For the text-containing cell, return its midpoint in [x, y] coordinate format. 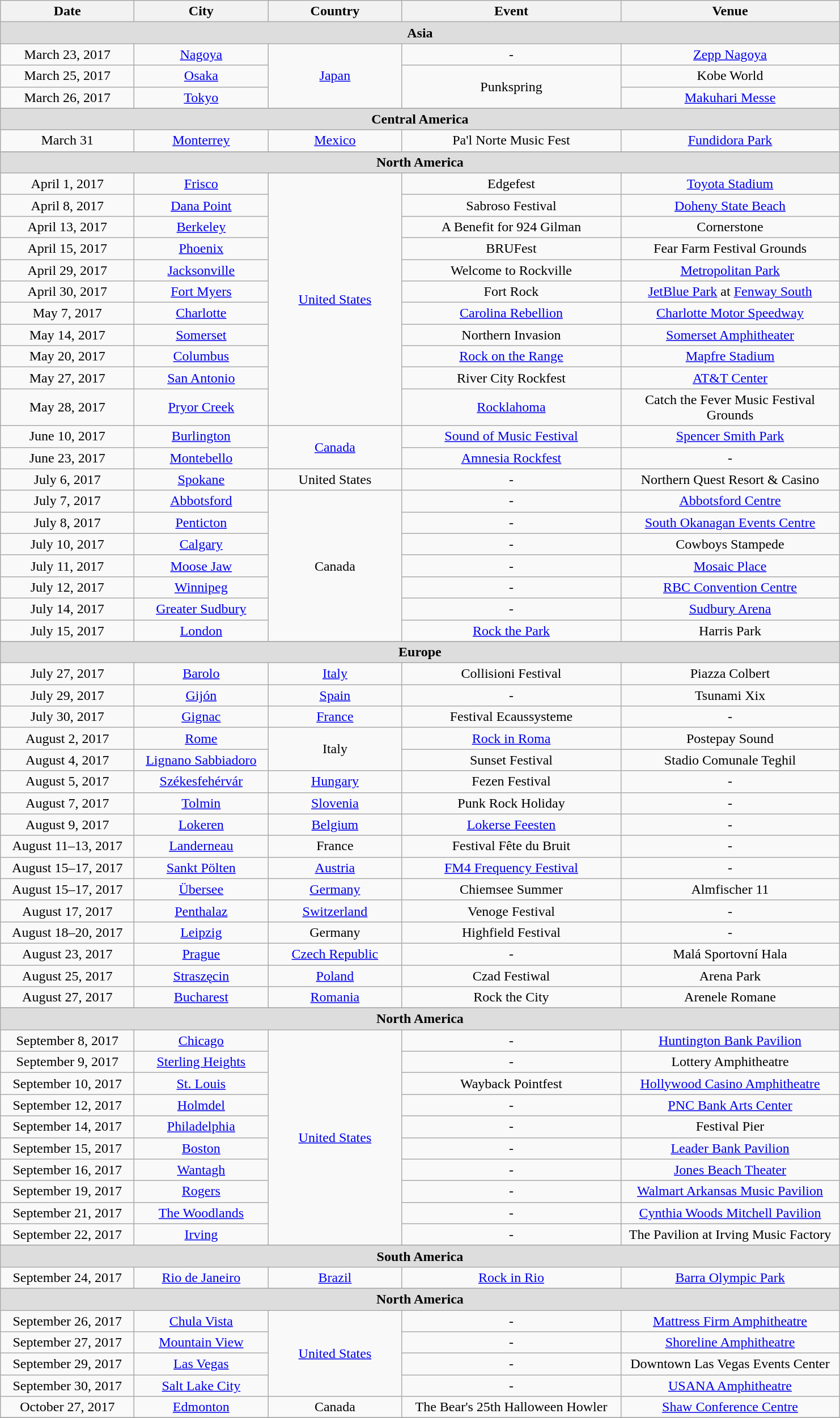
Rock in Roma [511, 738]
September 14, 2017 [67, 1127]
Dana Point [201, 205]
Toyota Stadium [730, 184]
March 31 [67, 141]
South Okanagan Events Centre [730, 523]
Fear Farm Festival Grounds [730, 248]
The Bear's 25th Halloween Howler [511, 1407]
Central America [420, 119]
Carolina Rebellion [511, 313]
September 8, 2017 [67, 1041]
September 21, 2017 [67, 1213]
Prague [201, 954]
June 23, 2017 [67, 458]
July 29, 2017 [67, 695]
Lignano Sabbiadoro [201, 760]
Leader Bank Pavilion [730, 1148]
PNC Bank Arts Center [730, 1105]
Székesfehérvár [201, 782]
Bucharest [201, 997]
Punkspring [511, 87]
Moose Jaw [201, 566]
Fundidora Park [730, 141]
April 15, 2017 [67, 248]
August 5, 2017 [67, 782]
Amnesia Rockfest [511, 458]
July 6, 2017 [67, 479]
Sunset Festival [511, 760]
Makuhari Messe [730, 97]
Walmart Arkansas Music Pavilion [730, 1191]
Shoreline Amphitheatre [730, 1343]
Barolo [201, 674]
March 26, 2017 [67, 97]
Tsunami Xix [730, 695]
Czech Republic [335, 954]
September 9, 2017 [67, 1062]
Festival Pier [730, 1127]
May 7, 2017 [67, 313]
Edgefest [511, 184]
Chiemsee Summer [511, 889]
August 9, 2017 [67, 825]
July 11, 2017 [67, 566]
Sound of Music Festival [511, 436]
Barra Olympic Park [730, 1277]
Country [335, 11]
Übersee [201, 889]
Landerneau [201, 846]
August 4, 2017 [67, 760]
Osaka [201, 76]
August 25, 2017 [67, 975]
Event [511, 11]
Date [67, 11]
Mattress Firm Amphitheatre [730, 1321]
Edmonton [201, 1407]
August 7, 2017 [67, 803]
September 26, 2017 [67, 1321]
Burlington [201, 436]
October 27, 2017 [67, 1407]
Festival Fête du Bruit [511, 846]
July 7, 2017 [67, 501]
Chula Vista [201, 1321]
September 27, 2017 [67, 1343]
Sterling Heights [201, 1062]
Fort Myers [201, 292]
September 22, 2017 [67, 1234]
The Woodlands [201, 1213]
April 30, 2017 [67, 292]
September 15, 2017 [67, 1148]
Cornerstone [730, 227]
August 2, 2017 [67, 738]
Hungary [335, 782]
Winnipeg [201, 587]
May 14, 2017 [67, 335]
Nagoya [201, 54]
Calgary [201, 544]
Almfischer 11 [730, 889]
Pa'l Norte Music Fest [511, 141]
Catch the Fever Music Festival Grounds [730, 407]
Huntington Bank Pavilion [730, 1041]
Mapfre Stadium [730, 356]
May 27, 2017 [67, 378]
July 15, 2017 [67, 631]
Kobe World [730, 76]
Montebello [201, 458]
Tolmin [201, 803]
Abbotsford Centre [730, 501]
May 20, 2017 [67, 356]
A Benefit for 924 Gilman [511, 227]
Rock on the Range [511, 356]
Spain [335, 695]
September 10, 2017 [67, 1084]
Metropolitan Park [730, 270]
March 23, 2017 [67, 54]
Europe [420, 652]
Monterrey [201, 141]
Stadio Comunale Teghil [730, 760]
Las Vegas [201, 1364]
Rock the City [511, 997]
Abbotsford [201, 501]
July 27, 2017 [67, 674]
August 18–20, 2017 [67, 932]
RBC Convention Centre [730, 587]
Romania [335, 997]
Lokerse Feesten [511, 825]
Venue [730, 11]
August 23, 2017 [67, 954]
Salt Lake City [201, 1386]
City [201, 11]
Wantagh [201, 1170]
July 12, 2017 [67, 587]
September 30, 2017 [67, 1386]
Highfield Festival [511, 932]
July 8, 2017 [67, 523]
Festival Ecaussysteme [511, 717]
May 28, 2017 [67, 407]
Penticton [201, 523]
Piazza Colbert [730, 674]
Rocklahoma [511, 407]
Asia [420, 33]
July 14, 2017 [67, 609]
August 17, 2017 [67, 911]
Hollywood Casino Amphitheatre [730, 1084]
Charlotte [201, 313]
Gignac [201, 717]
April 1, 2017 [67, 184]
Cynthia Woods Mitchell Pavilion [730, 1213]
April 29, 2017 [67, 270]
August 27, 2017 [67, 997]
Jones Beach Theater [730, 1170]
June 10, 2017 [67, 436]
September 12, 2017 [67, 1105]
The Pavilion at Irving Music Factory [730, 1234]
Berkeley [201, 227]
Spencer Smith Park [730, 436]
July 30, 2017 [67, 717]
USANA Amphitheatre [730, 1386]
Downtown Las Vegas Events Center [730, 1364]
Arenele Romane [730, 997]
Phoenix [201, 248]
September 16, 2017 [67, 1170]
Irving [201, 1234]
River City Rockfest [511, 378]
Welcome to Rockville [511, 270]
San Antonio [201, 378]
Rock in Rio [511, 1277]
Austria [335, 868]
Czad Festiwal [511, 975]
April 8, 2017 [67, 205]
Leipzig [201, 932]
September 24, 2017 [67, 1277]
Holmdel [201, 1105]
Malá Sportovní Hala [730, 954]
Belgium [335, 825]
Straszęcin [201, 975]
Charlotte Motor Speedway [730, 313]
Sudbury Arena [730, 609]
Sankt Pölten [201, 868]
August 11–13, 2017 [67, 846]
Brazil [335, 1277]
Arena Park [730, 975]
Jacksonville [201, 270]
Tokyo [201, 97]
Mountain View [201, 1343]
Northern Invasion [511, 335]
Spokane [201, 479]
Switzerland [335, 911]
Venoge Festival [511, 911]
March 25, 2017 [67, 76]
Rio de Janeiro [201, 1277]
South America [420, 1256]
AT&T Center [730, 378]
Mexico [335, 141]
Chicago [201, 1041]
April 13, 2017 [67, 227]
Postepay Sound [730, 738]
September 19, 2017 [67, 1191]
Doheny State Beach [730, 205]
Zepp Nagoya [730, 54]
Pryor Creek [201, 407]
Cowboys Stampede [730, 544]
Lokeren [201, 825]
Frisco [201, 184]
Slovenia [335, 803]
July 10, 2017 [67, 544]
Mosaic Place [730, 566]
Sabroso Festival [511, 205]
Columbus [201, 356]
Lottery Amphitheatre [730, 1062]
September 29, 2017 [67, 1364]
Boston [201, 1148]
BRUFest [511, 248]
Fort Rock [511, 292]
Rock the Park [511, 631]
Fezen Festival [511, 782]
Collisioni Festival [511, 674]
Rogers [201, 1191]
Harris Park [730, 631]
St. Louis [201, 1084]
Somerset [201, 335]
Greater Sudbury [201, 609]
JetBlue Park at Fenway South [730, 292]
FM4 Frequency Festival [511, 868]
London [201, 631]
Northern Quest Resort & Casino [730, 479]
Punk Rock Holiday [511, 803]
Philadelphia [201, 1127]
Somerset Amphitheater [730, 335]
Shaw Conference Centre [730, 1407]
Wayback Pointfest [511, 1084]
Rome [201, 738]
Gijón [201, 695]
Japan [335, 76]
Penthalaz [201, 911]
Poland [335, 975]
